For the text-containing cell, return its midpoint in [x, y] coordinate format. 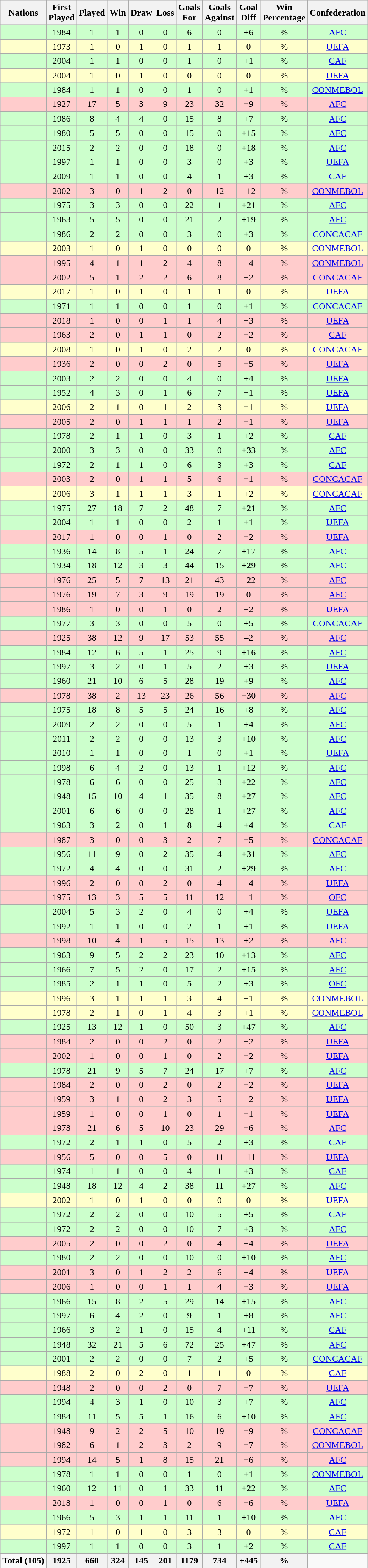
+18 [249, 147]
324 [118, 1560]
1988 [61, 1373]
Confederation [338, 13]
Total (105) [23, 1560]
1987 [61, 839]
1952 [61, 392]
+19 [249, 220]
44 [189, 566]
1973 [61, 47]
2008 [61, 349]
1977 [61, 623]
First Played [61, 13]
56 [220, 696]
26 [189, 696]
31 [189, 868]
43 [220, 580]
201 [165, 1560]
27 [92, 508]
Goals For [189, 13]
+12 [249, 768]
+17 [249, 551]
72 [189, 1344]
53 [189, 638]
+31 [249, 854]
2011 [61, 739]
−22 [249, 580]
2015 [61, 147]
50 [189, 1027]
Goal Diff [249, 13]
+11 [249, 1330]
Win Percentage [284, 13]
−30 [249, 696]
1992 [61, 926]
22 [189, 205]
Played [92, 13]
145 [141, 1560]
1995 [61, 263]
+9 [249, 681]
Win [118, 13]
–2 [249, 638]
+16 [249, 652]
1179 [189, 1560]
1985 [61, 984]
Draw [141, 13]
+6 [249, 32]
Goals Against [220, 13]
−11 [249, 1157]
1927 [61, 104]
2000 [61, 450]
+33 [249, 450]
−12 [249, 191]
2010 [61, 753]
1974 [61, 1171]
48 [189, 508]
Nations [23, 13]
Loss [165, 13]
+13 [249, 955]
734 [220, 1560]
1934 [61, 566]
1982 [61, 1445]
55 [220, 638]
1971 [61, 306]
660 [92, 1560]
+445 [249, 1560]
